Determine the (X, Y) coordinate at the center of the cell enclosing the given text.  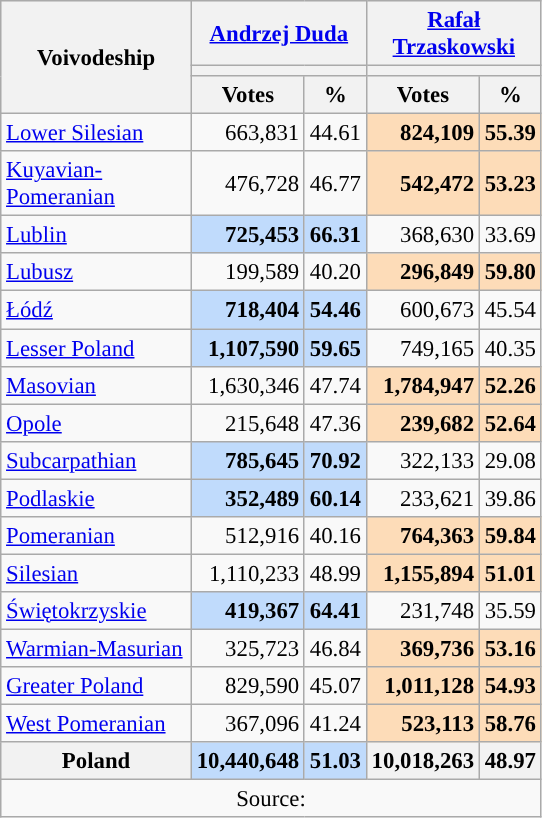
824,109 (422, 133)
41.24 (335, 724)
600,673 (422, 310)
45.54 (510, 310)
1,784,947 (422, 385)
52.26 (510, 385)
296,849 (422, 273)
Lublin (96, 235)
663,831 (248, 133)
40.35 (510, 348)
47.36 (335, 423)
55.39 (510, 133)
Lubusz (96, 273)
52.64 (510, 423)
Łódź (96, 310)
419,367 (248, 611)
Voivodeship (96, 58)
Rafał Trzaskowski (454, 34)
512,916 (248, 536)
829,590 (248, 686)
Lesser Poland (96, 348)
749,165 (422, 348)
46.77 (335, 184)
39.86 (510, 498)
54.46 (335, 310)
66.31 (335, 235)
476,728 (248, 184)
53.23 (510, 184)
48.99 (335, 573)
523,113 (422, 724)
10,440,648 (248, 761)
718,404 (248, 310)
1,110,233 (248, 573)
59.84 (510, 536)
Podlaskie (96, 498)
785,645 (248, 460)
54.93 (510, 686)
Warmian-Masurian (96, 648)
35.59 (510, 611)
233,621 (422, 498)
44.61 (335, 133)
1,107,590 (248, 348)
542,472 (422, 184)
Świętokrzyskie (96, 611)
Masovian (96, 385)
West Pomeranian (96, 724)
231,748 (422, 611)
59.80 (510, 273)
Pomeranian (96, 536)
352,489 (248, 498)
70.92 (335, 460)
Opole (96, 423)
Subcarpathian (96, 460)
Silesian (96, 573)
29.08 (510, 460)
58.76 (510, 724)
764,363 (422, 536)
325,723 (248, 648)
368,630 (422, 235)
239,682 (422, 423)
51.03 (335, 761)
Greater Poland (96, 686)
Lower Silesian (96, 133)
48.97 (510, 761)
47.74 (335, 385)
10,018,263 (422, 761)
Source: (272, 799)
45.07 (335, 686)
1,155,894 (422, 573)
60.14 (335, 498)
Poland (96, 761)
1,011,128 (422, 686)
725,453 (248, 235)
64.41 (335, 611)
322,133 (422, 460)
199,589 (248, 273)
Kuyavian-Pomeranian (96, 184)
367,096 (248, 724)
33.69 (510, 235)
53.16 (510, 648)
46.84 (335, 648)
1,630,346 (248, 385)
40.20 (335, 273)
59.65 (335, 348)
51.01 (510, 573)
369,736 (422, 648)
215,648 (248, 423)
Andrzej Duda (278, 34)
40.16 (335, 536)
